Find where the given text appears and provide that cell's center as (X, Y) coordinate. 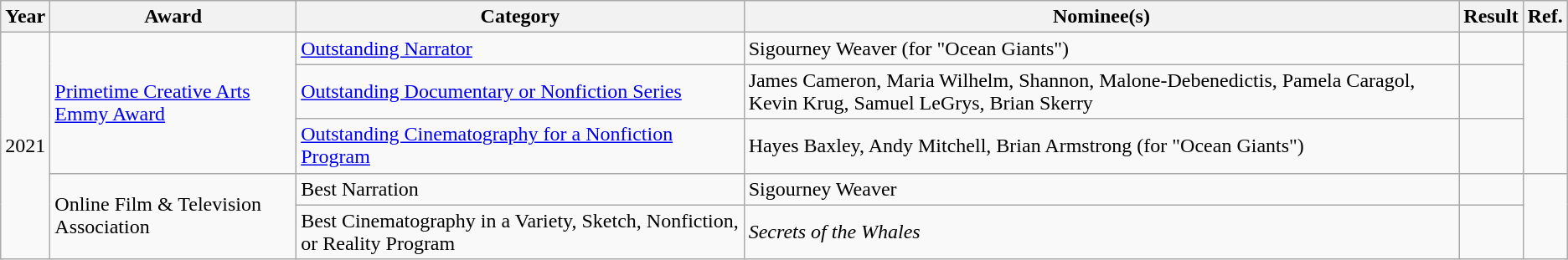
Nominee(s) (1101, 17)
Ref. (1545, 17)
Result (1491, 17)
2021 (25, 145)
Outstanding Cinematography for a Nonfiction Program (520, 145)
Online Film & Television Association (173, 216)
Sigourney Weaver (for "Ocean Giants") (1101, 48)
Best Cinematography in a Variety, Sketch, Nonfiction, or Reality Program (520, 232)
Year (25, 17)
James Cameron, Maria Wilhelm, Shannon, Malone-Debenedictis, Pamela Caragol, Kevin Krug, Samuel LeGrys, Brian Skerry (1101, 92)
Award (173, 17)
Sigourney Weaver (1101, 189)
Hayes Baxley, Andy Mitchell, Brian Armstrong (for "Ocean Giants") (1101, 145)
Outstanding Narrator (520, 48)
Primetime Creative Arts Emmy Award (173, 103)
Best Narration (520, 189)
Secrets of the Whales (1101, 232)
Category (520, 17)
Outstanding Documentary or Nonfiction Series (520, 92)
